Extract the [X, Y] coordinate from the center of the cell holding the provided text.  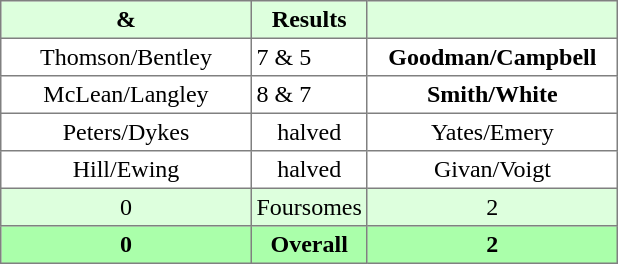
& [126, 20]
Yates/Emery [492, 132]
7 & 5 [309, 57]
Smith/White [492, 95]
Thomson/Bentley [126, 57]
Givan/Voigt [492, 170]
8 & 7 [309, 95]
Hill/Ewing [126, 170]
Results [309, 20]
Peters/Dykes [126, 132]
McLean/Langley [126, 95]
Foursomes [309, 207]
Goodman/Campbell [492, 57]
Overall [309, 245]
